Scan for the cell matching the given text and deliver its [X, Y] coordinate at center. 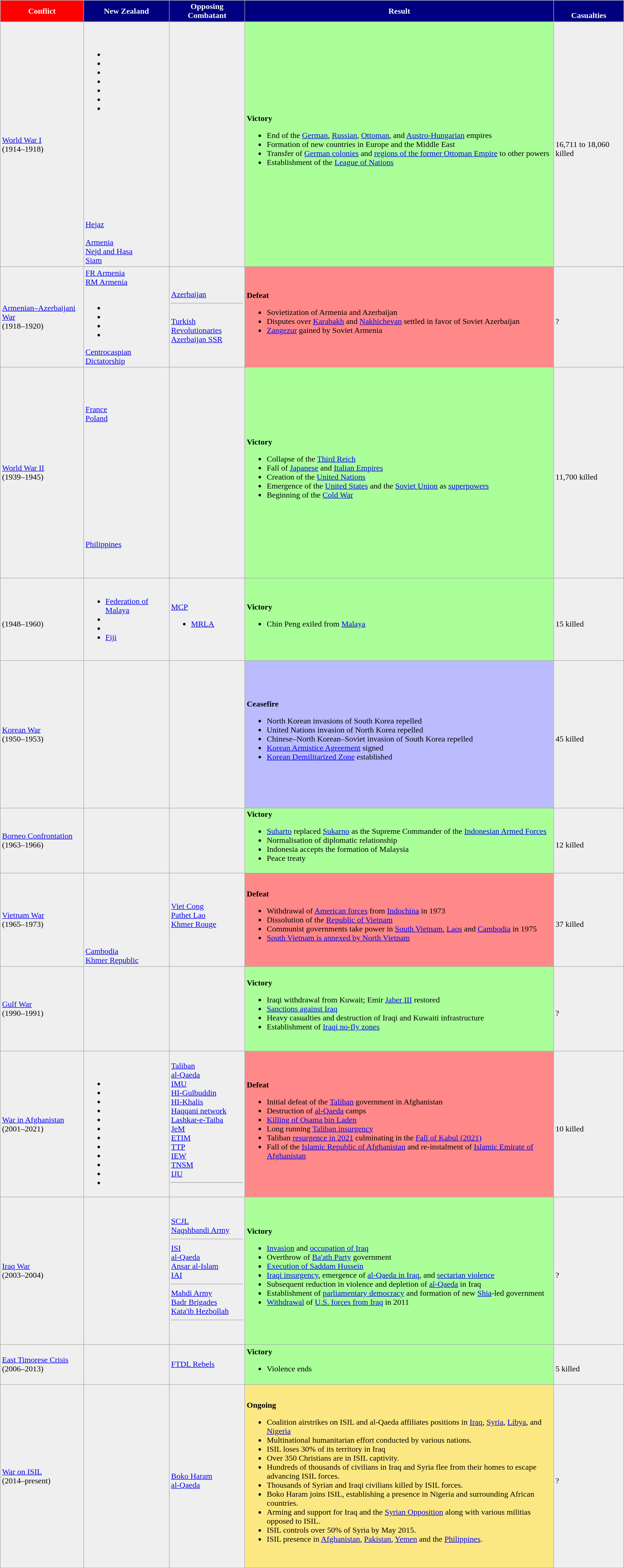
12 killed [589, 840]
SCJL Naqshbandi Army ISI al-Qaeda Ansar al-IslamIAI Mahdi Army Badr Brigades Kata'ib Hezbollah [207, 1270]
VictoryChin Peng exiled from Malaya [399, 619]
15 killed [589, 619]
Iraq War(2003–2004) [42, 1270]
(1948–1960) [42, 619]
Azerbaijan Turkish Revolutionaries Azerbaijan SSR [207, 317]
New Zealand [127, 11]
10 killed [589, 1124]
Conflict [42, 11]
World War I(1914–1918) [42, 144]
Result [399, 11]
37 killed [589, 920]
MCP MRLA [207, 619]
Taliban al-Qaeda IMU HI-Gulbuddin HI-Khalis Haqqani network Lashkar-e-Taiba JeM ETIM TTP IEW TNSM IJU [207, 1124]
World War II(1939–1945) [42, 473]
War on ISIL(2014–present) [42, 1476]
Hejaz Armenia Nejd and Hasa Siam [127, 144]
Casualties [589, 11]
War in Afghanistan(2001–2021) [42, 1124]
Korean War(1950–1953) [42, 735]
Gulf War(1990–1991) [42, 1009]
45 killed [589, 735]
Armenian–Azerbaijani War(1918–1920) [42, 317]
East Timorese Crisis(2006–2013) [42, 1364]
Boko Haram al-Qaeda [207, 1476]
Borneo Confrontation(1963–1966) [42, 840]
Vietnam War(1965–1973) [42, 920]
Federation of Malaya Fiji [127, 619]
Opposing Combatant [207, 11]
FR Armenia RM Armenia Centrocaspian Dictatorship [127, 317]
5 killed [589, 1364]
VictoryViolence ends [399, 1364]
16,711 to 18,060 killed [589, 144]
Cambodia Khmer Republic [127, 920]
Viet Cong Pathet Lao Khmer Rouge [207, 920]
FTDL Rebels [207, 1364]
11,700 killed [589, 473]
France Poland Philippines [127, 473]
